Scan for the cell matching the given text and deliver its [X, Y] coordinate at center. 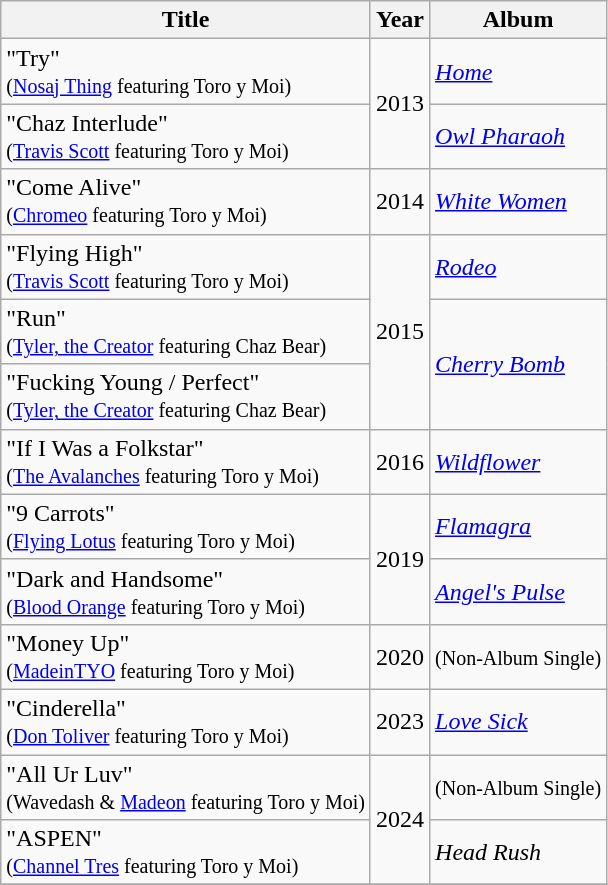
"Cinderella" (Don Toliver featuring Toro y Moi) [186, 722]
Rodeo [518, 266]
"Flying High" (Travis Scott featuring Toro y Moi) [186, 266]
Cherry Bomb [518, 364]
Wildflower [518, 462]
"Dark and Handsome" (Blood Orange featuring Toro y Moi) [186, 592]
White Women [518, 202]
2019 [400, 559]
Title [186, 20]
Flamagra [518, 526]
2014 [400, 202]
"Fucking Young / Perfect"(Tyler, the Creator featuring Chaz Bear) [186, 396]
"ASPEN" (Channel Tres featuring Toro y Moi) [186, 852]
2016 [400, 462]
"Try" (Nosaj Thing featuring Toro y Moi) [186, 72]
Head Rush [518, 852]
Love Sick [518, 722]
Owl Pharaoh [518, 136]
Album [518, 20]
"9 Carrots" (Flying Lotus featuring Toro y Moi) [186, 526]
Year [400, 20]
"Run"(Tyler, the Creator featuring Chaz Bear) [186, 332]
2023 [400, 722]
2020 [400, 656]
2024 [400, 819]
2013 [400, 104]
Angel's Pulse [518, 592]
"Money Up" (MadeinTYO featuring Toro y Moi) [186, 656]
"All Ur Luv" (Wavedash & Madeon featuring Toro y Moi) [186, 786]
2015 [400, 332]
Home [518, 72]
"Chaz Interlude" (Travis Scott featuring Toro y Moi) [186, 136]
"Come Alive" (Chromeo featuring Toro y Moi) [186, 202]
"If I Was a Folkstar" (The Avalanches featuring Toro y Moi) [186, 462]
